Output the [x, y] coordinate of the center of the cell containing the given text.  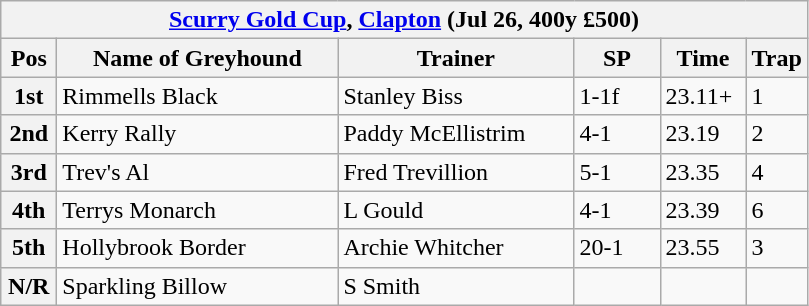
Pos [29, 58]
2nd [29, 134]
Time [703, 58]
S Smith [456, 286]
23.35 [703, 172]
4 [776, 172]
Paddy McEllistrim [456, 134]
Scurry Gold Cup, Clapton (Jul 26, 400y £500) [404, 20]
23.11+ [703, 96]
23.39 [703, 210]
3 [776, 248]
1st [29, 96]
Sparkling Billow [198, 286]
20-1 [617, 248]
Archie Whitcher [456, 248]
Hollybrook Border [198, 248]
2 [776, 134]
1 [776, 96]
Kerry Rally [198, 134]
Fred Trevillion [456, 172]
N/R [29, 286]
23.55 [703, 248]
Trev's Al [198, 172]
Stanley Biss [456, 96]
5th [29, 248]
SP [617, 58]
23.19 [703, 134]
5-1 [617, 172]
Terrys Monarch [198, 210]
Trainer [456, 58]
Name of Greyhound [198, 58]
4th [29, 210]
3rd [29, 172]
L Gould [456, 210]
1-1f [617, 96]
Rimmells Black [198, 96]
6 [776, 210]
Trap [776, 58]
